Capture the cell that displays the provided text and extract its (X, Y) central coordinate. 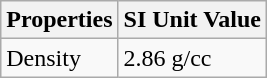
Properties (60, 20)
Density (60, 58)
SI Unit Value (192, 20)
2.86 g/cc (192, 58)
